From the cell containing the given text, extract its center point as [x, y] coordinate. 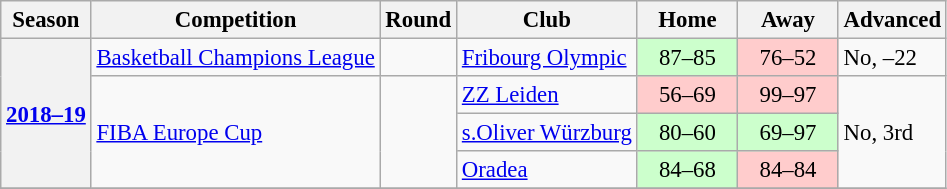
Round [418, 20]
Home [688, 20]
No, 3rd [892, 132]
99–97 [788, 95]
Oradea [548, 170]
56–69 [688, 95]
69–97 [788, 133]
Club [548, 20]
No, –22 [892, 58]
Basketball Champions League [236, 58]
84–84 [788, 170]
Season [46, 20]
ZZ Leiden [548, 95]
Away [788, 20]
2018–19 [46, 114]
Advanced [892, 20]
Competition [236, 20]
s.Oliver Würzburg [548, 133]
76–52 [788, 58]
87–85 [688, 58]
FIBA Europe Cup [236, 132]
80–60 [688, 133]
84–68 [688, 170]
Fribourg Olympic [548, 58]
